Return (x, y) of the center of cell containing provided text 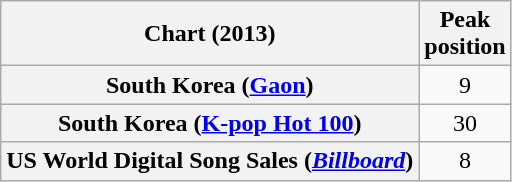
Peakposition (465, 34)
30 (465, 123)
Chart (2013) (210, 34)
8 (465, 161)
9 (465, 85)
South Korea (Gaon) (210, 85)
South Korea (K-pop Hot 100) (210, 123)
US World Digital Song Sales (Billboard) (210, 161)
